Provide the (x, y) coordinate of the cell's center where the given text is located.  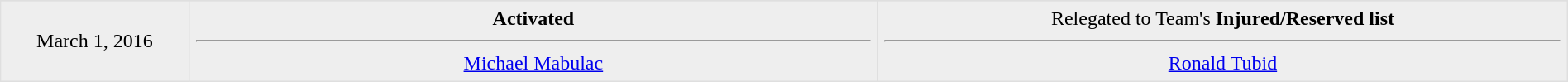
March 1, 2016 (94, 41)
Relegated to Team's Injured/Reserved listRonald Tubid (1223, 41)
ActivatedMichael Mabulac (533, 41)
